Identify which cell holds the provided text, then report its (X, Y) central coordinate. 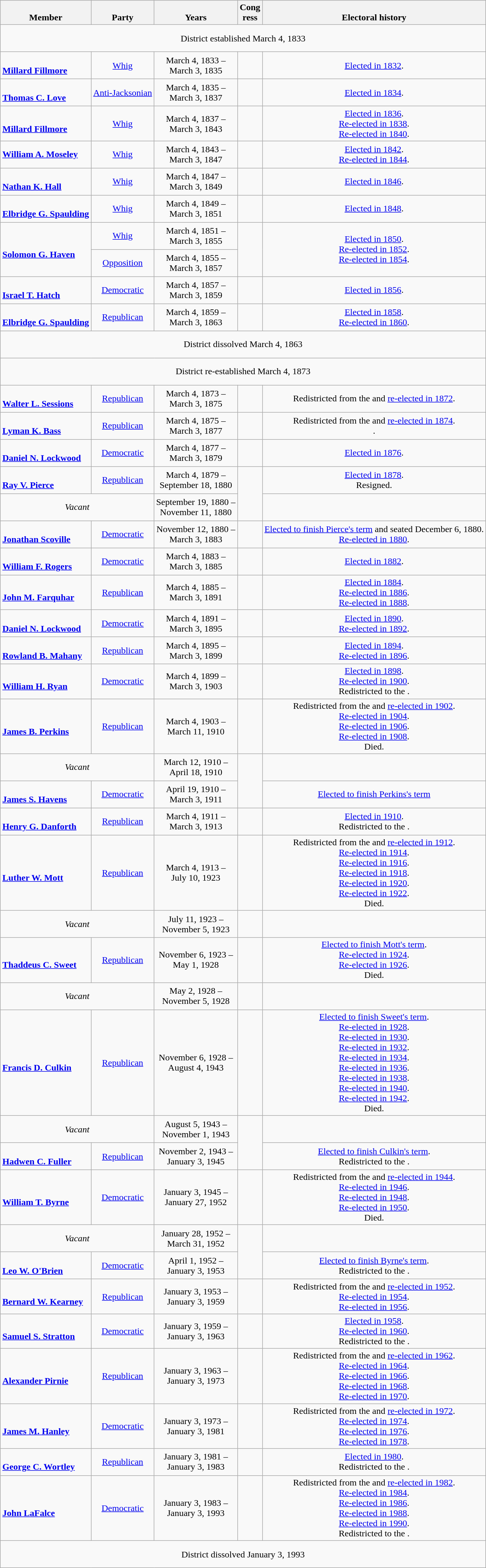
September 19, 1880 –November 11, 1880 (196, 507)
Samuel S. Stratton (46, 1331)
March 4, 1879 –September 18, 1880 (196, 480)
Elected to finish Pierce's term and seated December 6, 1880.Re-elected in 1880. (374, 534)
March 4, 1837 –March 3, 1843 (196, 124)
Ray V. Pierce (46, 480)
Elected in 1858.Re-elected in 1860. (374, 317)
January 28, 1952 –March 31, 1952 (196, 1238)
Elected in 1834. (374, 93)
Elected in 1848. (374, 209)
Elected to finish Byrne's term.Redistricted to the . (374, 1265)
March 4, 1875 –March 3, 1877 (196, 426)
Elected in 1980.Redistricted to the . (374, 1462)
January 3, 1973 –January 3, 1981 (196, 1426)
March 4, 1855 –March 3, 1857 (196, 263)
April 1, 1952 –January 3, 1953 (196, 1265)
March 4, 1877 –March 3, 1879 (196, 453)
January 3, 1945 –January 27, 1952 (196, 1197)
William T. Byrne (46, 1197)
November 12, 1880 –March 3, 1883 (196, 534)
Rowland B. Mahany (46, 650)
March 4, 1849 –March 3, 1851 (196, 209)
Elected in 1876. (374, 453)
Anti-Jacksonian (123, 93)
January 3, 1953 –January 3, 1959 (196, 1296)
Leo W. O'Brien (46, 1265)
Thaddeus C. Sweet (46, 960)
William H. Ryan (46, 681)
Solomon G. Haven (46, 249)
March 4, 1873 –March 3, 1875 (196, 399)
John LaFalce (46, 1508)
William A. Moseley (46, 155)
March 4, 1891 –March 3, 1895 (196, 623)
Redistricted from the and re-elected in 1982.Re-elected in 1984.Re-elected in 1986.Re-elected in 1988.Re-elected in 1990.Redistricted to the . (374, 1508)
March 4, 1833 –March 3, 1835 (196, 66)
Lyman K. Bass (46, 426)
November 2, 1943 –January 3, 1945 (196, 1156)
Nathan K. Hall (46, 182)
Elected in 1842.Re-elected in 1844. (374, 155)
Walter L. Sessions (46, 399)
District re-established March 4, 1873 (243, 372)
November 6, 1928 –August 4, 1943 (196, 1063)
Party (123, 13)
Elected to finish Culkin's term.Redistricted to the . (374, 1156)
March 4, 1835 –March 3, 1837 (196, 93)
District dissolved January 3, 1993 (243, 1554)
March 4, 1913 –July 10, 1923 (196, 873)
April 19, 1910 –March 3, 1911 (196, 794)
Redistricted from the and re-elected in 1874.. (374, 426)
Redistricted from the and re-elected in 1872. (374, 399)
Bernard W. Kearney (46, 1296)
Elected in 1894.Re-elected in 1896. (374, 650)
Redistricted from the and re-elected in 1962.Re-elected in 1964.Re-elected in 1966.Re-elected in 1968.Re-elected in 1970. (374, 1376)
Israel T. Hatch (46, 290)
District dissolved March 4, 1863 (243, 344)
January 3, 1981 –January 3, 1983 (196, 1462)
November 6, 1923 –May 1, 1928 (196, 960)
Redistricted from the and re-elected in 1944.Re-elected in 1946.Re-elected in 1948.Re-elected in 1950.Died. (374, 1197)
William F. Rogers (46, 561)
Elected in 1850.Re-elected in 1852.Re-elected in 1854. (374, 249)
Elected in 1958.Re-elected in 1960.Redistricted to the . (374, 1331)
Elected in 1856. (374, 290)
District established March 4, 1833 (243, 38)
Elected to finish Mott's term.Re-elected in 1924.Re-elected in 1926.Died. (374, 960)
Francis D. Culkin (46, 1063)
John M. Farquhar (46, 592)
Redistricted from the and re-elected in 1912.Re-elected in 1914.Re-elected in 1916.Re-elected in 1918.Re-elected in 1920.Re-elected in 1922.Died. (374, 873)
Opposition (123, 263)
James B. Perkins (46, 726)
Elected in 1882. (374, 561)
March 4, 1843 –March 3, 1847 (196, 155)
March 4, 1857 –March 3, 1859 (196, 290)
Elected to finish Perkins's term (374, 794)
Elected in 1910.Redistricted to the . (374, 821)
Redistricted from the and re-elected in 1972.Re-elected in 1974.Re-elected in 1976.Re-elected in 1978. (374, 1426)
July 11, 1923 –November 5, 1923 (196, 924)
Elected in 1898.Re-elected in 1900.Redistricted to the . (374, 681)
Redistricted from the and re-elected in 1952.Re-elected in 1954.Re-elected in 1956. (374, 1296)
Hadwen C. Fuller (46, 1156)
Alexander Pirnie (46, 1376)
March 4, 1899 –March 3, 1903 (196, 681)
Congress (250, 13)
Redistricted from the and re-elected in 1902.Re-elected in 1904.Re-elected in 1906.Re-elected in 1908.Died. (374, 726)
Henry G. Danforth (46, 821)
January 3, 1983 –January 3, 1993 (196, 1508)
Elected in 1832. (374, 66)
Elected in 1884.Re-elected in 1886.Re-elected in 1888. (374, 592)
Member (46, 13)
Elected in 1890.Re-elected in 1892. (374, 623)
March 4, 1903 –March 11, 1910 (196, 726)
James S. Havens (46, 794)
Years (196, 13)
March 4, 1859 –March 3, 1863 (196, 317)
George C. Wortley (46, 1462)
January 3, 1959 –January 3, 1963 (196, 1331)
March 4, 1895 –March 3, 1899 (196, 650)
May 2, 1928 –November 5, 1928 (196, 996)
Thomas C. Love (46, 93)
March 4, 1847 –March 3, 1849 (196, 182)
March 4, 1883 –March 3, 1885 (196, 561)
August 5, 1943 –November 1, 1943 (196, 1129)
James M. Hanley (46, 1426)
March 4, 1911 –March 3, 1913 (196, 821)
March 4, 1851 –March 3, 1855 (196, 236)
Elected in 1836.Re-elected in 1838.Re-elected in 1840. (374, 124)
Jonathan Scoville (46, 534)
Luther W. Mott (46, 873)
January 3, 1963 –January 3, 1973 (196, 1376)
March 12, 1910 –April 18, 1910 (196, 767)
March 4, 1885 –March 3, 1891 (196, 592)
Electoral history (374, 13)
Elected in 1846. (374, 182)
Elected in 1878.Resigned. (374, 480)
